Return the (X, Y) coordinate for the center point of the cell that contains the specified text.  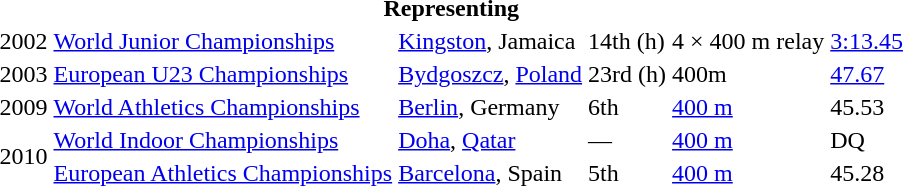
6th (628, 107)
World Indoor Championships (223, 140)
Kingston, Jamaica (490, 41)
4 × 400 m relay (748, 41)
400m (748, 74)
World Athletics Championships (223, 107)
23rd (h) (628, 74)
— (628, 140)
14th (h) (628, 41)
Berlin, Germany (490, 107)
Doha, Qatar (490, 140)
World Junior Championships (223, 41)
European U23 Championships (223, 74)
Bydgoszcz, Poland (490, 74)
